Return [x, y] of the center of cell containing provided text 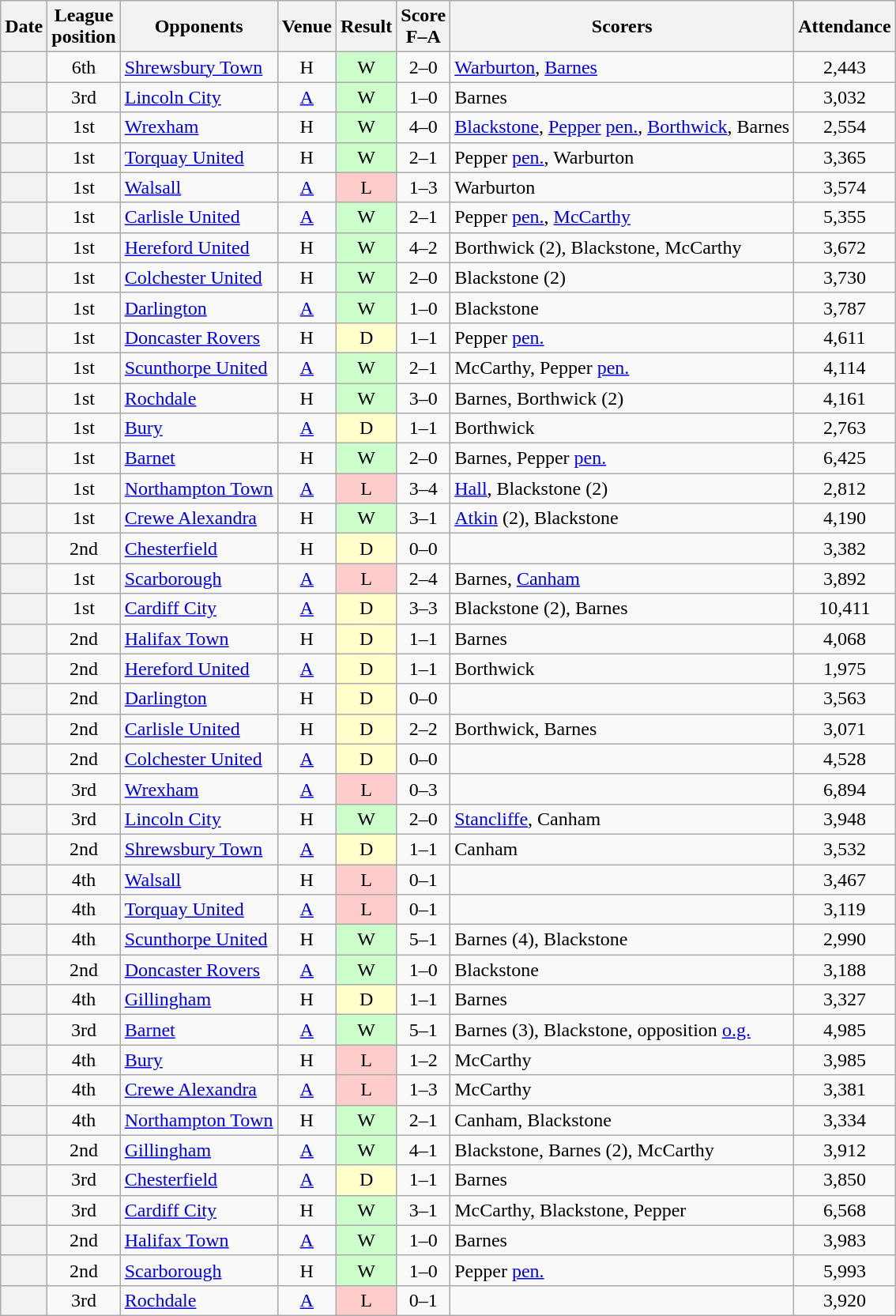
Barnes, Canham [623, 579]
4,068 [845, 639]
4–2 [424, 247]
Canham [623, 849]
Result [366, 27]
3,892 [845, 579]
4,190 [845, 518]
2,812 [845, 488]
4,528 [845, 759]
3–3 [424, 609]
4,611 [845, 337]
Pepper pen., McCarthy [623, 217]
5,993 [845, 1270]
Canham, Blackstone [623, 1120]
0–3 [424, 789]
Venue [307, 27]
Scorers [623, 27]
Pepper pen., Warburton [623, 157]
3,730 [845, 277]
2,443 [845, 67]
Barnes (3), Blackstone, opposition o.g. [623, 1030]
2,763 [845, 428]
Blackstone (2), Barnes [623, 609]
Warburton [623, 187]
3,920 [845, 1300]
Attendance [845, 27]
1–2 [424, 1060]
6,568 [845, 1210]
10,411 [845, 609]
Blackstone (2) [623, 277]
Leagueposition [84, 27]
Blackstone, Barnes (2), McCarthy [623, 1150]
3,912 [845, 1150]
Warburton, Barnes [623, 67]
3,672 [845, 247]
3,563 [845, 699]
Borthwick (2), Blackstone, McCarthy [623, 247]
6,894 [845, 789]
3,071 [845, 729]
2–4 [424, 579]
3,365 [845, 157]
4–1 [424, 1150]
3,327 [845, 1000]
3,574 [845, 187]
3,467 [845, 880]
3–4 [424, 488]
3,985 [845, 1060]
3,381 [845, 1090]
4,985 [845, 1030]
Blackstone, Pepper pen., Borthwick, Barnes [623, 127]
6,425 [845, 458]
Stancliffe, Canham [623, 819]
3,532 [845, 849]
Barnes, Pepper pen. [623, 458]
1,975 [845, 669]
3,188 [845, 970]
3,850 [845, 1180]
Hall, Blackstone (2) [623, 488]
ScoreF–A [424, 27]
3,382 [845, 549]
Barnes (4), Blackstone [623, 940]
3,032 [845, 97]
6th [84, 67]
Borthwick, Barnes [623, 729]
3,334 [845, 1120]
3,787 [845, 307]
3–0 [424, 398]
4,114 [845, 368]
Opponents [199, 27]
Atkin (2), Blackstone [623, 518]
McCarthy, Blackstone, Pepper [623, 1210]
4–0 [424, 127]
Date [24, 27]
3,983 [845, 1240]
Barnes, Borthwick (2) [623, 398]
3,948 [845, 819]
5,355 [845, 217]
2,990 [845, 940]
4,161 [845, 398]
McCarthy, Pepper pen. [623, 368]
2,554 [845, 127]
3,119 [845, 910]
2–2 [424, 729]
